Scan for the cell matching the given text and deliver its [X, Y] coordinate at center. 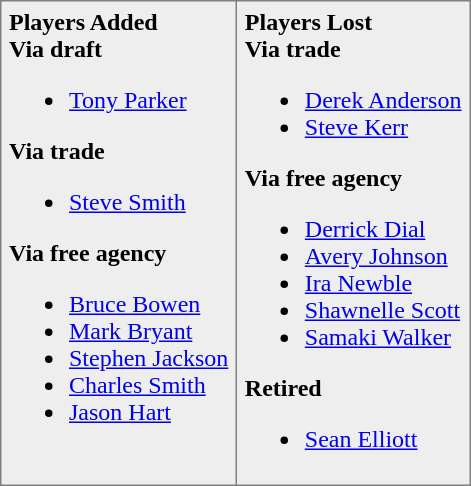
Players LostVia tradeDerek AndersonSteve KerrVia free agencyDerrick DialAvery JohnsonIra NewbleShawnelle ScottSamaki WalkerRetiredSean Elliott [354, 243]
Players AddedVia draftTony ParkerVia tradeSteve SmithVia free agencyBruce BowenMark BryantStephen JacksonCharles SmithJason Hart [119, 243]
